Capture the cell that displays the provided text and extract its [x, y] central coordinate. 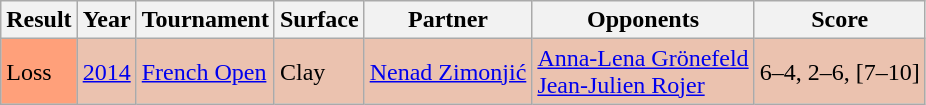
6–4, 2–6, [7–10] [840, 72]
Nenad Zimonjić [448, 72]
Year [106, 20]
Surface [319, 20]
Opponents [643, 20]
Partner [448, 20]
Clay [319, 72]
Tournament [205, 20]
Result [39, 20]
2014 [106, 72]
Score [840, 20]
Loss [39, 72]
Anna-Lena Grönefeld Jean-Julien Rojer [643, 72]
French Open [205, 72]
